Detect which cell encompasses the target text, then output its (x, y) center coordinate. 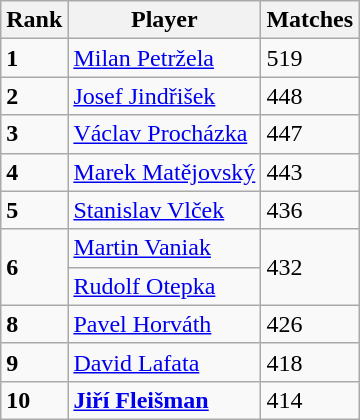
8 (34, 324)
5 (34, 210)
Martin Vaniak (164, 248)
Josef Jindřišek (164, 96)
Pavel Horváth (164, 324)
Marek Matějovský (164, 172)
436 (310, 210)
10 (34, 400)
David Lafata (164, 362)
447 (310, 134)
448 (310, 96)
4 (34, 172)
3 (34, 134)
443 (310, 172)
Stanislav Vlček (164, 210)
6 (34, 267)
432 (310, 267)
Player (164, 20)
Milan Petržela (164, 58)
9 (34, 362)
519 (310, 58)
418 (310, 362)
Rank (34, 20)
414 (310, 400)
Rudolf Otepka (164, 286)
Václav Procházka (164, 134)
1 (34, 58)
Matches (310, 20)
Jiří Fleišman (164, 400)
2 (34, 96)
426 (310, 324)
